Pinpoint the cell where the given text exists, returning its [X, Y] midpoint coordinate. 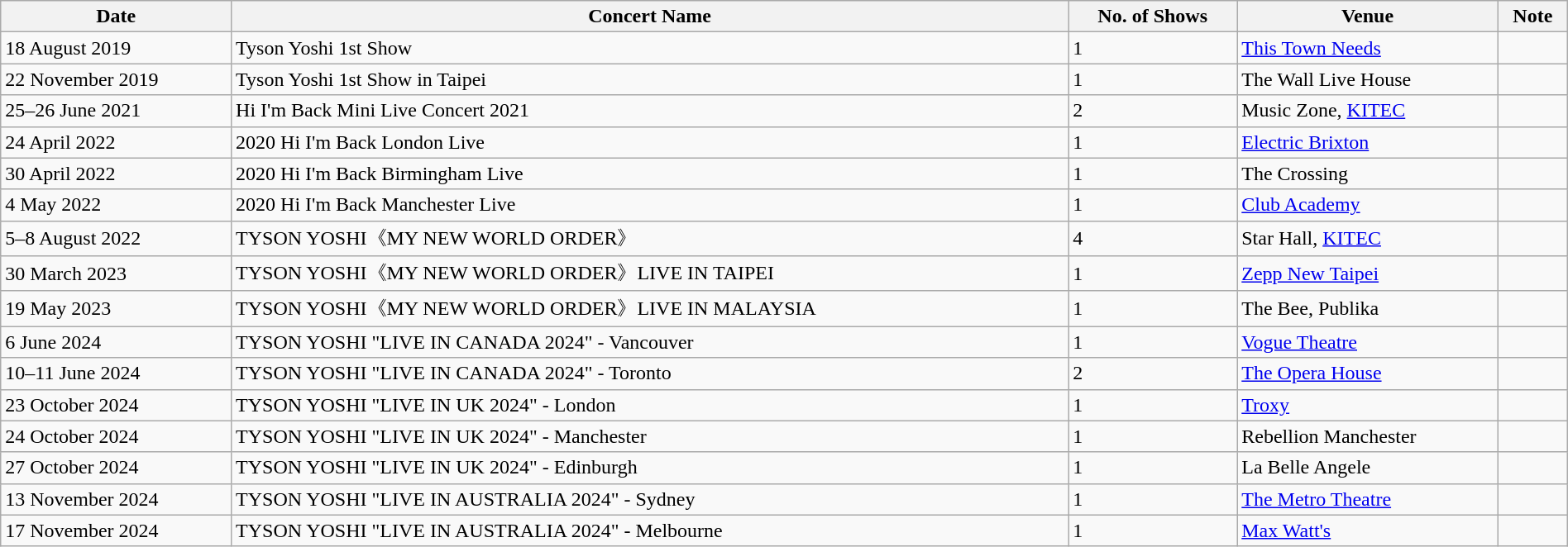
The Crossing [1368, 174]
TYSON YOSHI《MY NEW WORLD ORDER》LIVE IN MALAYSIA [650, 309]
30 April 2022 [116, 174]
4 May 2022 [116, 205]
The Bee, Publika [1368, 309]
19 May 2023 [116, 309]
Music Zone, KITEC [1368, 111]
2020 Hi I'm Back London Live [650, 142]
24 October 2024 [116, 436]
The Wall Live House [1368, 79]
Zepp New Taipei [1368, 274]
Tyson Yoshi 1st Show [650, 48]
TYSON YOSHI《MY NEW WORLD ORDER》 [650, 238]
24 April 2022 [116, 142]
Tyson Yoshi 1st Show in Taipei [650, 79]
Venue [1368, 17]
Star Hall, KITEC [1368, 238]
Club Academy [1368, 205]
22 November 2019 [116, 79]
30 March 2023 [116, 274]
6 June 2024 [116, 342]
Date [116, 17]
No. of Shows [1153, 17]
Rebellion Manchester [1368, 436]
This Town Needs [1368, 48]
13 November 2024 [116, 499]
TYSON YOSHI "LIVE IN AUSTRALIA 2024" - Sydney [650, 499]
Hi I'm Back Mini Live Concert 2021 [650, 111]
TYSON YOSHI "LIVE IN UK 2024" - Manchester [650, 436]
The Metro Theatre [1368, 499]
The Opera House [1368, 373]
4 [1153, 238]
TYSON YOSHI "LIVE IN UK 2024" - Edinburgh [650, 468]
23 October 2024 [116, 405]
Troxy [1368, 405]
18 August 2019 [116, 48]
Note [1532, 17]
Vogue Theatre [1368, 342]
TYSON YOSHI《MY NEW WORLD ORDER》LIVE IN TAIPEI [650, 274]
5–8 August 2022 [116, 238]
TYSON YOSHI "LIVE IN AUSTRALIA 2024" - Melbourne [650, 530]
TYSON YOSHI "LIVE IN UK 2024" - London [650, 405]
27 October 2024 [116, 468]
17 November 2024 [116, 530]
TYSON YOSHI "LIVE IN CANADA 2024" - Toronto [650, 373]
Max Watt's [1368, 530]
2020 Hi I'm Back Birmingham Live [650, 174]
Electric Brixton [1368, 142]
10–11 June 2024 [116, 373]
La Belle Angele [1368, 468]
2020 Hi I'm Back Manchester Live [650, 205]
TYSON YOSHI "LIVE IN CANADA 2024" - Vancouver [650, 342]
Concert Name [650, 17]
25–26 June 2021 [116, 111]
